Return (X, Y) of the center of cell containing provided text 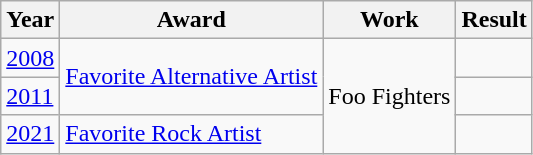
Foo Fighters (390, 96)
Award (192, 20)
2008 (30, 58)
Favorite Rock Artist (192, 134)
Year (30, 20)
Work (390, 20)
Result (494, 20)
Favorite Alternative Artist (192, 77)
2021 (30, 134)
2011 (30, 96)
